For the text-containing cell, return its midpoint in [X, Y] coordinate format. 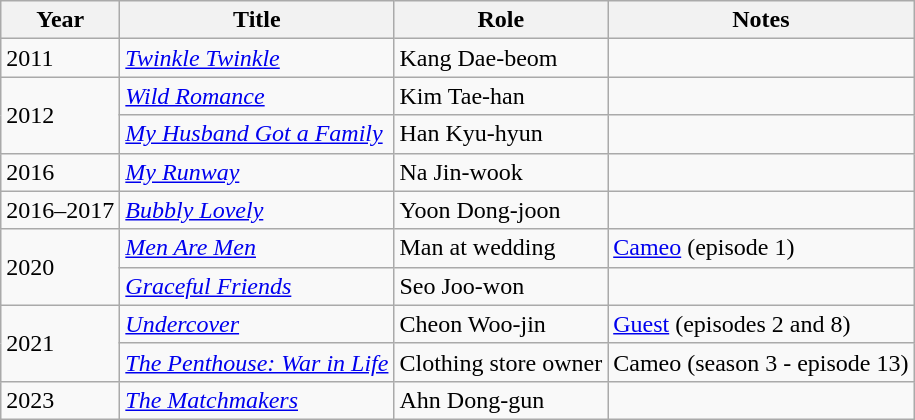
The Penthouse: War in Life [257, 362]
Na Jin-wook [501, 172]
Han Kyu-hyun [501, 134]
Role [501, 20]
My Husband Got a Family [257, 134]
Man at wedding [501, 248]
Cameo (season 3 - episode 13) [761, 362]
Guest (episodes 2 and 8) [761, 324]
Kang Dae-beom [501, 58]
2012 [60, 115]
Ahn Dong-gun [501, 400]
Bubbly Lovely [257, 210]
Cameo (episode 1) [761, 248]
2023 [60, 400]
Title [257, 20]
Year [60, 20]
Kim Tae-han [501, 96]
2020 [60, 267]
2016–2017 [60, 210]
Cheon Woo-jin [501, 324]
Graceful Friends [257, 286]
The Matchmakers [257, 400]
My Runway [257, 172]
Yoon Dong-joon [501, 210]
2021 [60, 343]
Twinkle Twinkle [257, 58]
Men Are Men [257, 248]
2011 [60, 58]
Seo Joo-won [501, 286]
2016 [60, 172]
Clothing store owner [501, 362]
Undercover [257, 324]
Notes [761, 20]
Wild Romance [257, 96]
